Detect which cell encompasses the target text, then output its [x, y] center coordinate. 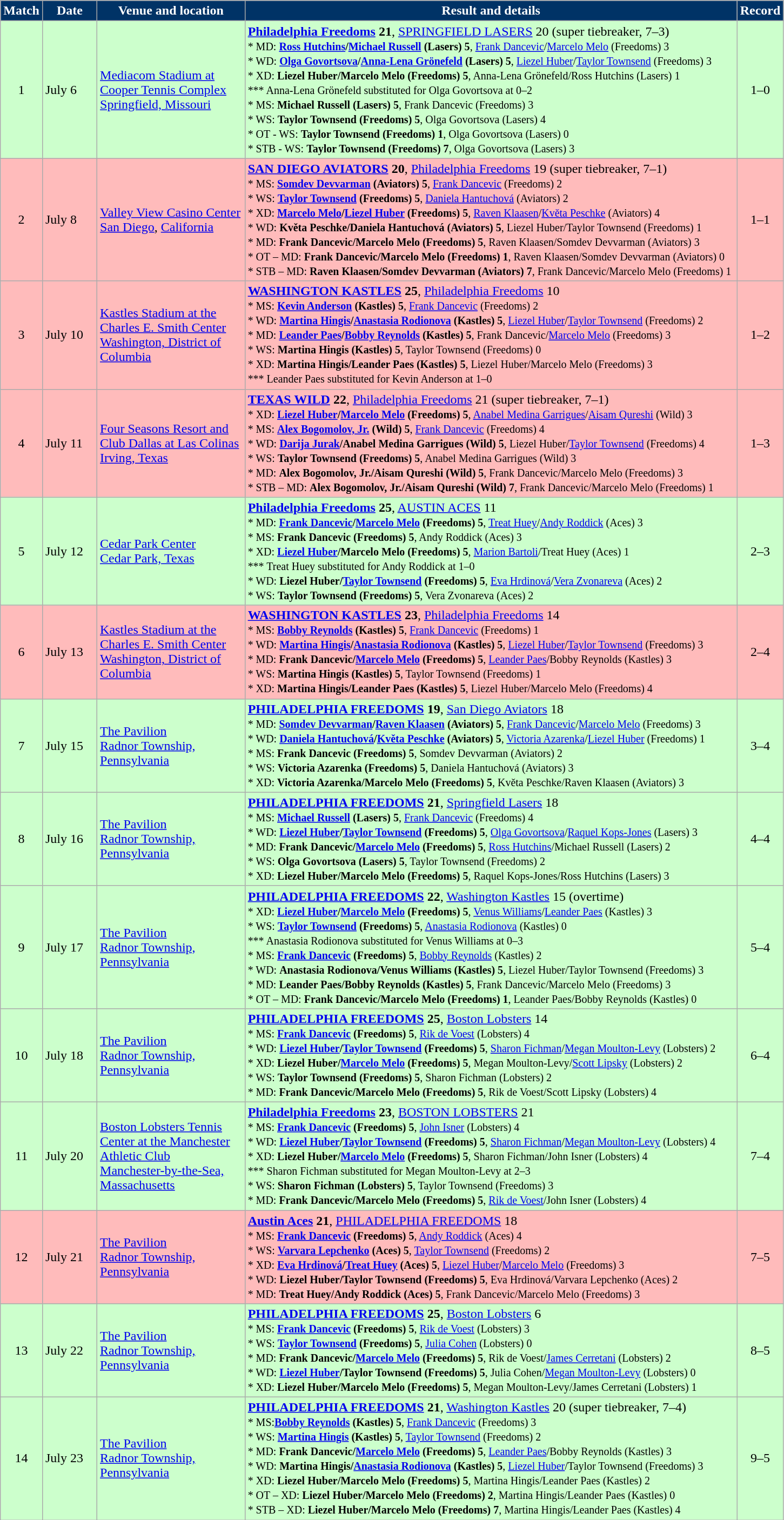
7 [22, 746]
1–0 [760, 90]
Cedar Park CenterCedar Park, Texas [171, 551]
9 [22, 947]
Boston Lobsters Tennis Center at the Manchester Athletic ClubManchester-by-the-Sea, Massachusetts [171, 1156]
14 [22, 1459]
July 20 [69, 1156]
1–1 [760, 219]
6–4 [760, 1055]
July 15 [69, 746]
2 [22, 219]
Venue and location [171, 11]
12 [22, 1257]
4–4 [760, 839]
July 21 [69, 1257]
July 12 [69, 551]
2–4 [760, 652]
3 [22, 335]
13 [22, 1351]
July 8 [69, 219]
6 [22, 652]
3–4 [760, 746]
Valley View Casino CenterSan Diego, California [171, 219]
July 11 [69, 443]
10 [22, 1055]
Date [69, 11]
8 [22, 839]
1–3 [760, 443]
July 10 [69, 335]
July 17 [69, 947]
Match [22, 11]
11 [22, 1156]
Result and details [491, 11]
Record [760, 11]
8–5 [760, 1351]
Mediacom Stadium at Cooper Tennis ComplexSpringfield, Missouri [171, 90]
7–5 [760, 1257]
1–2 [760, 335]
July 6 [69, 90]
July 13 [69, 652]
July 22 [69, 1351]
1 [22, 90]
July 16 [69, 839]
9–5 [760, 1459]
4 [22, 443]
5–4 [760, 947]
Four Seasons Resort and Club Dallas at Las ColinasIrving, Texas [171, 443]
7–4 [760, 1156]
July 18 [69, 1055]
2–3 [760, 551]
July 23 [69, 1459]
5 [22, 551]
